Output the [x, y] coordinate of the center of the cell containing the given text.  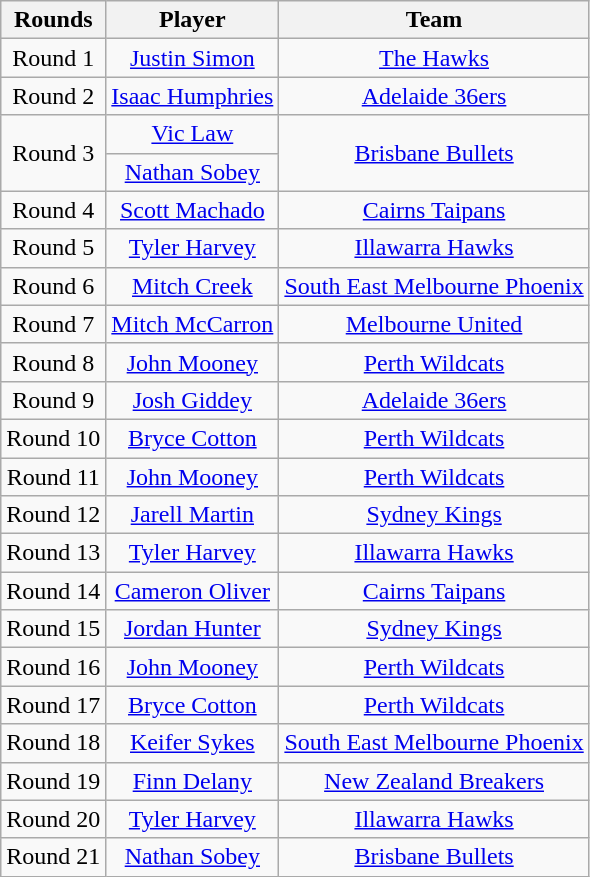
Round 13 [54, 553]
Round 16 [54, 667]
Round 8 [54, 362]
Player [192, 20]
Scott Machado [192, 210]
Isaac Humphries [192, 96]
Jordan Hunter [192, 629]
Round 19 [54, 781]
Round 20 [54, 819]
Justin Simon [192, 58]
Keifer Sykes [192, 743]
Round 12 [54, 515]
Team [434, 20]
Round 6 [54, 286]
Round 18 [54, 743]
Mitch Creek [192, 286]
Round 9 [54, 400]
Round 15 [54, 629]
Round 11 [54, 477]
Round 10 [54, 438]
Round 7 [54, 324]
Josh Giddey [192, 400]
Jarell Martin [192, 515]
New Zealand Breakers [434, 781]
Round 5 [54, 248]
Rounds [54, 20]
Round 21 [54, 857]
Round 17 [54, 705]
Melbourne United [434, 324]
Round 2 [54, 96]
Round 1 [54, 58]
Round 3 [54, 153]
The Hawks [434, 58]
Finn Delany [192, 781]
Mitch McCarron [192, 324]
Round 14 [54, 591]
Round 4 [54, 210]
Vic Law [192, 134]
Cameron Oliver [192, 591]
